Determine the [X, Y] coordinate at the center of the cell enclosing the given text.  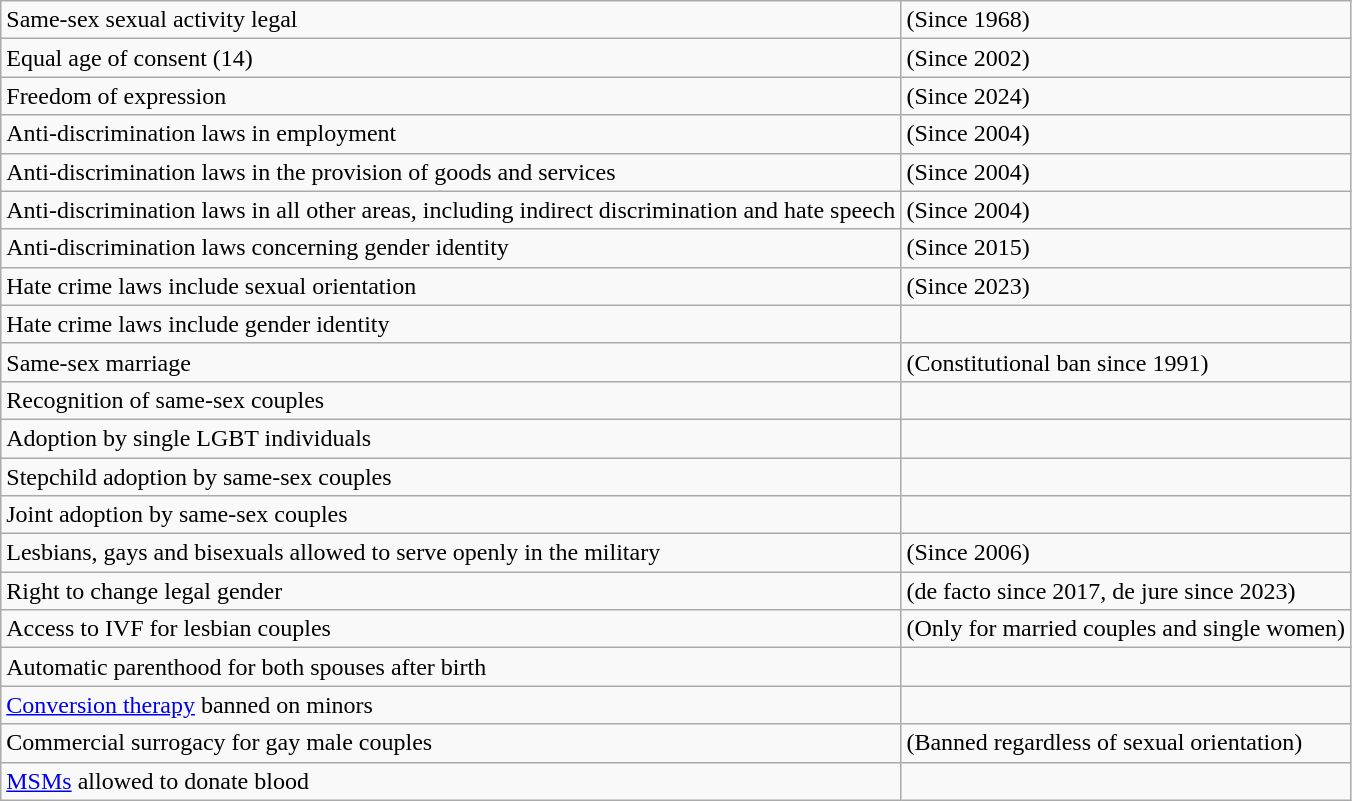
Anti-discrimination laws in the provision of goods and services [451, 172]
Freedom of expression [451, 96]
Equal age of consent (14) [451, 58]
Right to change legal gender [451, 591]
(de facto since 2017, de jure since 2023) [1126, 591]
Same-sex sexual activity legal [451, 20]
Same-sex marriage [451, 362]
(Since 2002) [1126, 58]
Anti-discrimination laws concerning gender identity [451, 248]
Anti-discrimination laws in employment [451, 134]
Stepchild adoption by same-sex couples [451, 477]
(Since 2024) [1126, 96]
Access to IVF for lesbian couples [451, 629]
Hate crime laws include gender identity [451, 324]
Automatic parenthood for both spouses after birth [451, 667]
MSMs allowed to donate blood [451, 781]
(Since 2006) [1126, 553]
Recognition of same-sex couples [451, 400]
Conversion therapy banned on minors [451, 705]
(Since 2015) [1126, 248]
Adoption by single LGBT individuals [451, 438]
Anti-discrimination laws in all other areas, including indirect discrimination and hate speech [451, 210]
Commercial surrogacy for gay male couples [451, 743]
(Banned regardless of sexual orientation) [1126, 743]
Joint adoption by same-sex couples [451, 515]
(Since 2023) [1126, 286]
(Only for married couples and single women) [1126, 629]
(Constitutional ban since 1991) [1126, 362]
Hate crime laws include sexual orientation [451, 286]
(Since 1968) [1126, 20]
Lesbians, gays and bisexuals allowed to serve openly in the military [451, 553]
